Find where the given text appears and provide that cell's center as [X, Y] coordinate. 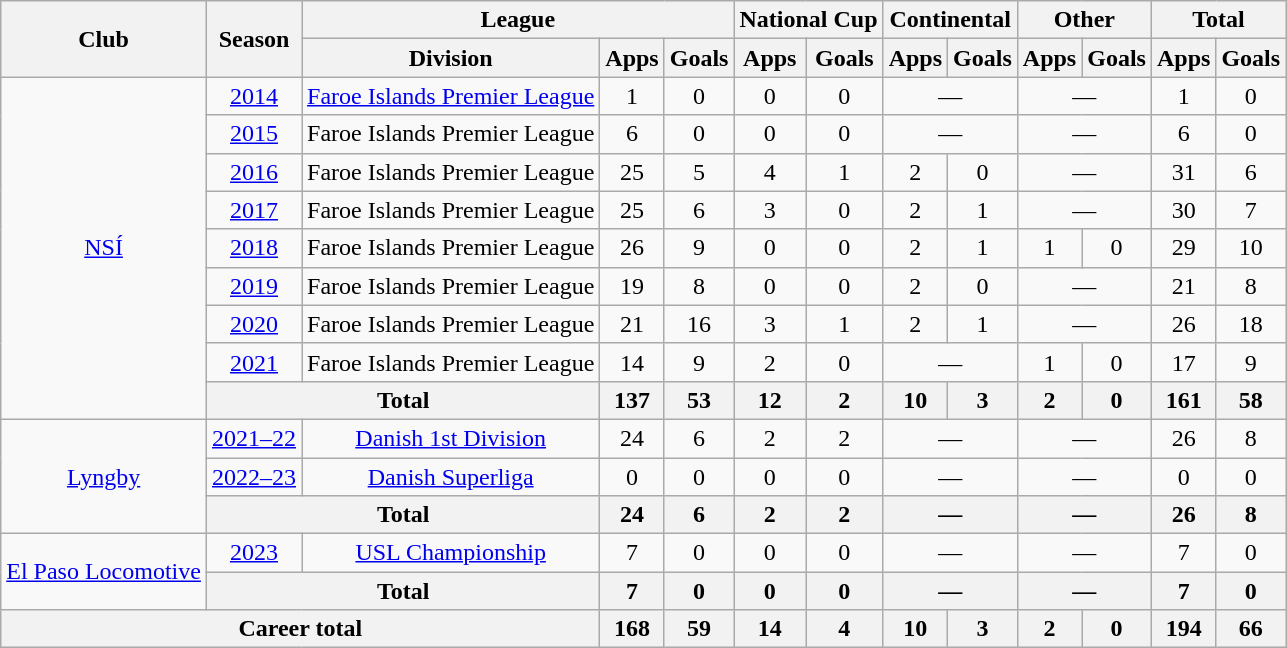
Other [1084, 20]
2023 [254, 553]
Continental [950, 20]
161 [1183, 400]
59 [699, 629]
2020 [254, 324]
16 [699, 324]
Club [104, 39]
30 [1183, 210]
2021 [254, 362]
Career total [300, 629]
58 [1251, 400]
Lyngby [104, 476]
2019 [254, 286]
137 [632, 400]
2014 [254, 96]
National Cup [808, 20]
League [518, 20]
2015 [254, 134]
2018 [254, 248]
29 [1183, 248]
2022–23 [254, 477]
2021–22 [254, 438]
53 [699, 400]
168 [632, 629]
2017 [254, 210]
194 [1183, 629]
Season [254, 39]
El Paso Locomotive [104, 572]
Danish 1st Division [451, 438]
Division [451, 58]
19 [632, 286]
17 [1183, 362]
NSÍ [104, 248]
18 [1251, 324]
5 [699, 172]
2016 [254, 172]
66 [1251, 629]
31 [1183, 172]
USL Championship [451, 553]
12 [770, 400]
Danish Superliga [451, 477]
